From the cell containing the given text, extract its center point as (x, y) coordinate. 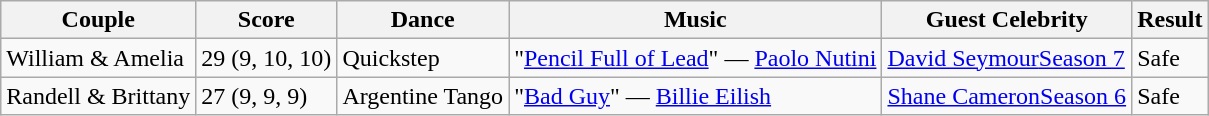
Result (1170, 20)
Randell & Brittany (98, 96)
William & Amelia (98, 58)
Music (696, 20)
Score (266, 20)
Guest Celebrity (1007, 20)
Couple (98, 20)
David SeymourSeason 7 (1007, 58)
"Bad Guy" — Billie Eilish (696, 96)
29 (9, 10, 10) (266, 58)
Shane CameronSeason 6 (1007, 96)
Dance (423, 20)
Argentine Tango (423, 96)
Quickstep (423, 58)
27 (9, 9, 9) (266, 96)
"Pencil Full of Lead" — Paolo Nutini (696, 58)
